Extract the [X, Y] coordinate from the center of the cell holding the provided text.  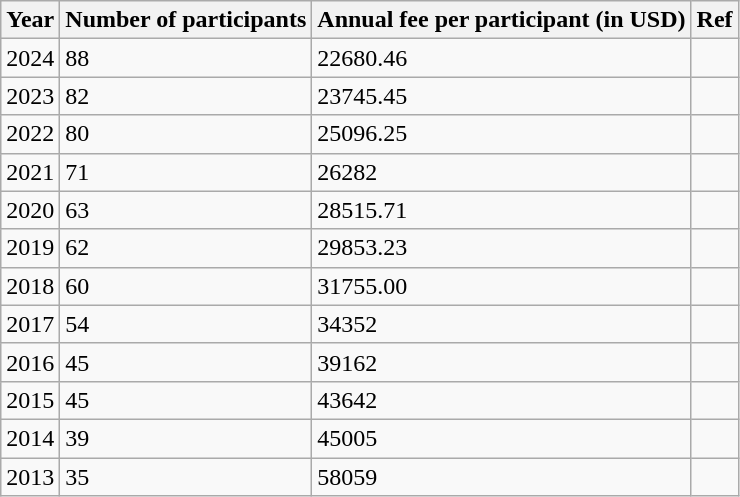
45005 [502, 438]
82 [186, 96]
Year [30, 20]
35 [186, 477]
43642 [502, 400]
Number of participants [186, 20]
88 [186, 58]
62 [186, 248]
29853.23 [502, 248]
2019 [30, 248]
Annual fee per participant (in USD) [502, 20]
2015 [30, 400]
80 [186, 134]
60 [186, 286]
63 [186, 210]
54 [186, 324]
2024 [30, 58]
22680.46 [502, 58]
2021 [30, 172]
58059 [502, 477]
39162 [502, 362]
2018 [30, 286]
2016 [30, 362]
Ref [714, 20]
2020 [30, 210]
23745.45 [502, 96]
31755.00 [502, 286]
2023 [30, 96]
2022 [30, 134]
26282 [502, 172]
2017 [30, 324]
25096.25 [502, 134]
2013 [30, 477]
39 [186, 438]
34352 [502, 324]
28515.71 [502, 210]
71 [186, 172]
2014 [30, 438]
